Locate the cell with the specified text and output its (x, y) center coordinate. 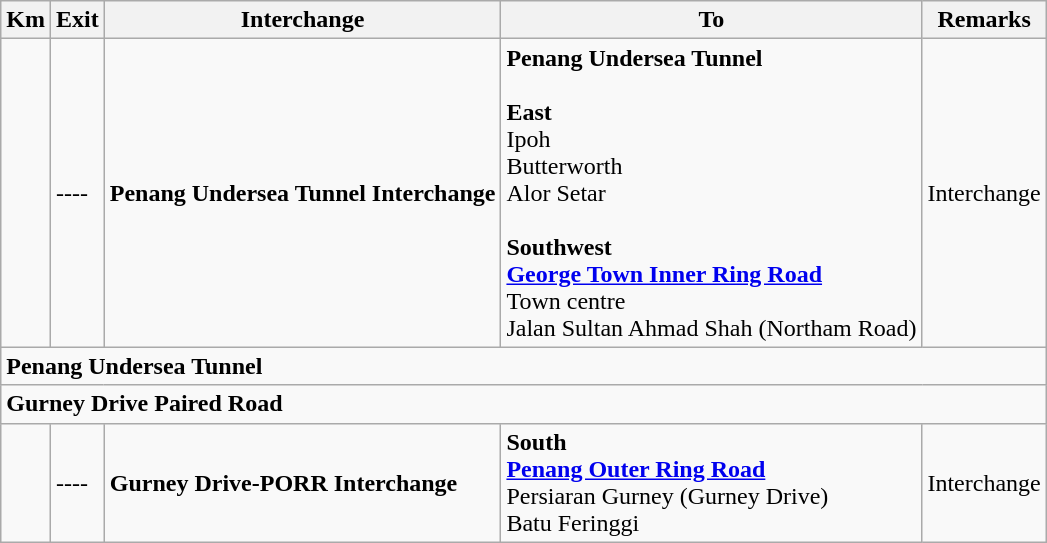
Remarks (984, 20)
South Penang Outer Ring RoadPersiaran Gurney (Gurney Drive)Batu Feringgi (712, 482)
Penang Undersea TunnelEastIpohButterworthAlor SetarSouthwestGeorge Town Inner Ring RoadTown centreJalan Sultan Ahmad Shah (Northam Road) (712, 193)
Km (26, 20)
To (712, 20)
Gurney Drive-PORR Interchange (302, 482)
Exit (77, 20)
Penang Undersea Tunnel (524, 366)
Penang Undersea Tunnel Interchange (302, 193)
Gurney Drive Paired Road (524, 404)
